Return (X, Y) of the center of cell containing provided text 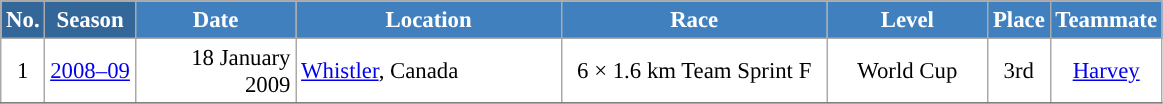
Race (694, 20)
Level (908, 20)
No. (23, 20)
Whistler, Canada (429, 72)
Season (90, 20)
3rd (1019, 72)
Teammate (1106, 20)
Place (1019, 20)
Location (429, 20)
Date (216, 20)
6 × 1.6 km Team Sprint F (694, 72)
Harvey (1106, 72)
1 (23, 72)
2008–09 (90, 72)
World Cup (908, 72)
18 January 2009 (216, 72)
